Return the [x, y] coordinate for the center point of the cell that contains the specified text.  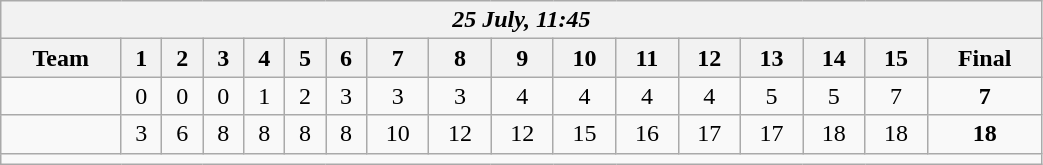
16 [647, 134]
Final [984, 58]
13 [771, 58]
11 [647, 58]
9 [522, 58]
Team [61, 58]
25 July, 11:45 [522, 20]
14 [834, 58]
